Find where the given text appears and provide that cell's center as [x, y] coordinate. 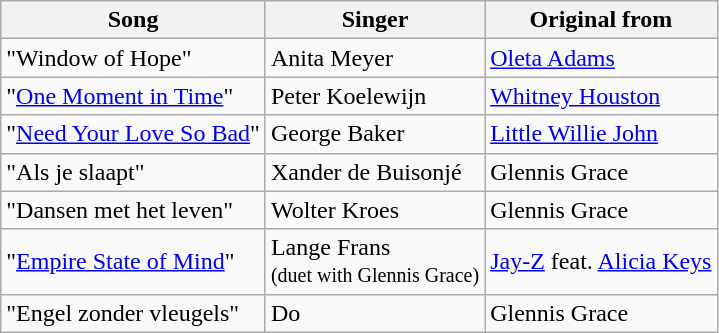
"Empire State of Mind" [134, 262]
Whitney Houston [601, 96]
Oleta Adams [601, 58]
Original from [601, 20]
Song [134, 20]
Do [374, 313]
Lange Frans (duet with Glennis Grace) [374, 262]
"Need Your Love So Bad" [134, 134]
"Window of Hope" [134, 58]
Xander de Buisonjé [374, 172]
George Baker [374, 134]
"One Moment in Time" [134, 96]
Little Willie John [601, 134]
"Als je slaapt" [134, 172]
Jay-Z feat. Alicia Keys [601, 262]
"Engel zonder vleugels" [134, 313]
Peter Koelewijn [374, 96]
Wolter Kroes [374, 210]
Anita Meyer [374, 58]
"Dansen met het leven" [134, 210]
Singer [374, 20]
